Capture the cell that displays the provided text and extract its [X, Y] central coordinate. 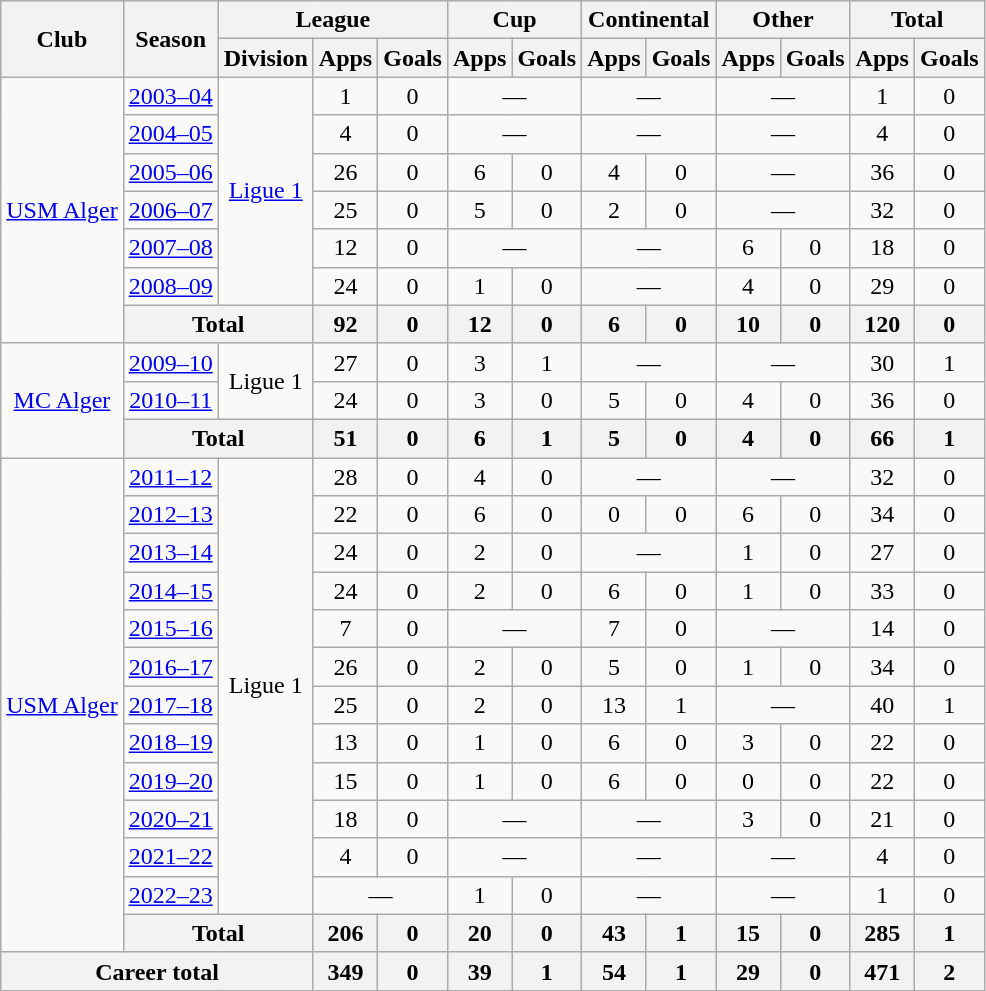
Cup [514, 20]
2010–11 [170, 400]
Continental [649, 20]
League [332, 20]
285 [882, 933]
2013–14 [170, 553]
33 [882, 591]
2012–13 [170, 515]
2015–16 [170, 629]
471 [882, 971]
Club [62, 39]
92 [345, 324]
2003–04 [170, 96]
2007–08 [170, 248]
30 [882, 362]
54 [614, 971]
Division [266, 58]
349 [345, 971]
28 [345, 477]
40 [882, 705]
Career total [158, 971]
2019–20 [170, 781]
2008–09 [170, 286]
MC Alger [62, 400]
14 [882, 629]
39 [479, 971]
2014–15 [170, 591]
2018–19 [170, 743]
2004–05 [170, 134]
66 [882, 438]
206 [345, 933]
43 [614, 933]
120 [882, 324]
2017–18 [170, 705]
51 [345, 438]
Season [170, 39]
10 [748, 324]
Other [783, 20]
2009–10 [170, 362]
2011–12 [170, 477]
2022–23 [170, 895]
20 [479, 933]
2005–06 [170, 172]
2021–22 [170, 857]
2020–21 [170, 819]
2016–17 [170, 667]
2006–07 [170, 210]
21 [882, 819]
